Find where the given text appears and provide that cell's center as (x, y) coordinate. 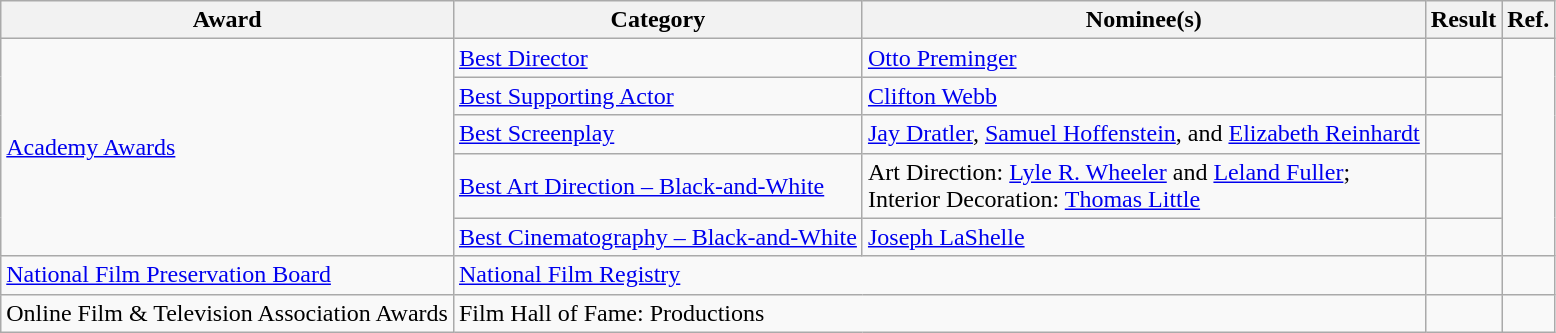
Nominee(s) (1144, 20)
Art Direction: Lyle R. Wheeler and Leland Fuller; Interior Decoration: Thomas Little (1144, 186)
Category (658, 20)
Best Supporting Actor (658, 96)
Ref. (1528, 20)
Online Film & Television Association Awards (228, 313)
Otto Preminger (1144, 58)
National Film Preservation Board (228, 275)
National Film Registry (939, 275)
Best Screenplay (658, 134)
Jay Dratler, Samuel Hoffenstein, and Elizabeth Reinhardt (1144, 134)
Award (228, 20)
Best Director (658, 58)
Academy Awards (228, 148)
Best Cinematography – Black-and-White (658, 237)
Film Hall of Fame: Productions (939, 313)
Joseph LaShelle (1144, 237)
Best Art Direction – Black-and-White (658, 186)
Result (1463, 20)
Clifton Webb (1144, 96)
